Search for the cell housing the specified text and yield its [X, Y] center coordinate. 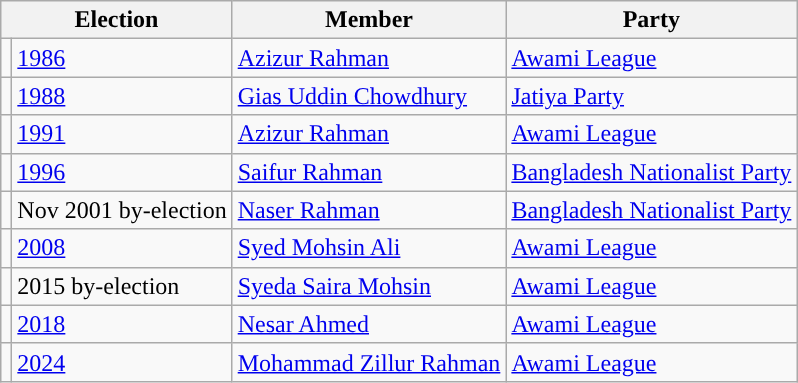
2024 [122, 362]
Gias Uddin Chowdhury [369, 96]
1986 [122, 58]
1991 [122, 134]
1996 [122, 172]
2008 [122, 248]
Mohammad Zillur Rahman [369, 362]
Nov 2001 by-election [122, 210]
Jatiya Party [652, 96]
Nesar Ahmed [369, 324]
Naser Rahman [369, 210]
2018 [122, 324]
Election [116, 20]
2015 by-election [122, 286]
Saifur Rahman [369, 172]
Syed Mohsin Ali [369, 248]
Party [652, 20]
Syeda Saira Mohsin [369, 286]
Member [369, 20]
1988 [122, 96]
